Output the (X, Y) coordinate of the center of the cell containing the given text.  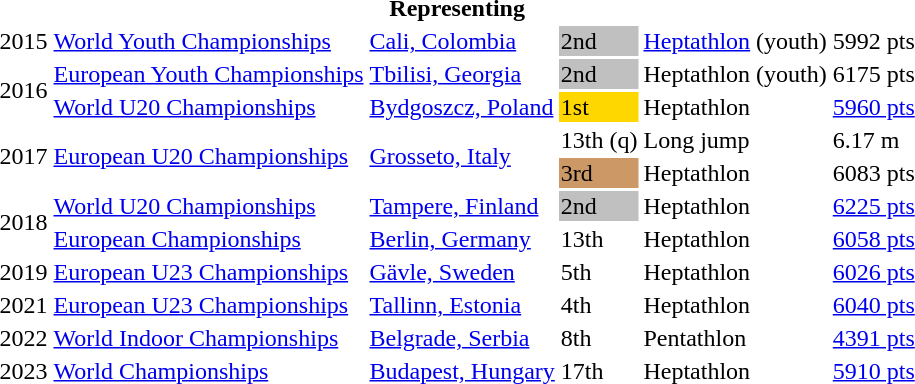
8th (599, 338)
Bydgoszcz, Poland (462, 107)
Pentathlon (735, 338)
Belgrade, Serbia (462, 338)
3rd (599, 173)
Berlin, Germany (462, 239)
World Indoor Championships (208, 338)
4th (599, 305)
World Youth Championships (208, 41)
Tallinn, Estonia (462, 305)
13th (599, 239)
13th (q) (599, 140)
European U20 Championships (208, 156)
1st (599, 107)
Long jump (735, 140)
Tampere, Finland (462, 206)
European Youth Championships (208, 74)
European Championships (208, 239)
Tbilisi, Georgia (462, 74)
Grosseto, Italy (462, 156)
Gävle, Sweden (462, 272)
5th (599, 272)
Cali, Colombia (462, 41)
